Extract the (x, y) coordinate from the center of the cell holding the provided text.  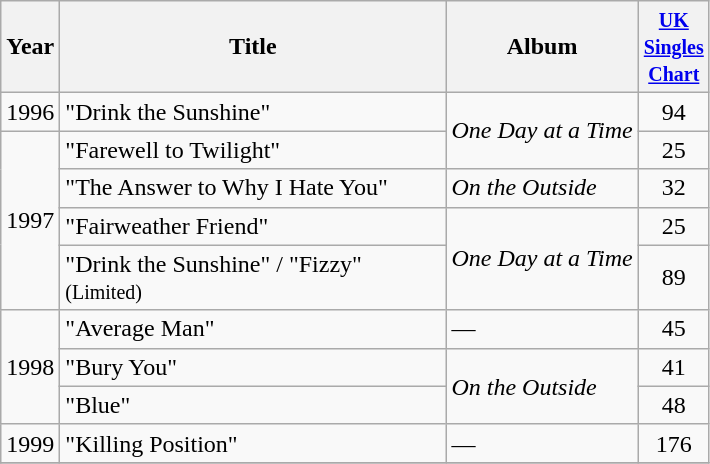
Year (30, 47)
"Drink the Sunshine" / "Fizzy" (Limited) (253, 278)
"The Answer to Why I Hate You" (253, 188)
Album (542, 47)
41 (674, 367)
UK Singles Chart (674, 47)
"Drink the Sunshine" (253, 112)
"Bury You" (253, 367)
176 (674, 443)
"Blue" (253, 405)
"Farewell to Twilight" (253, 150)
94 (674, 112)
"Killing Position" (253, 443)
32 (674, 188)
1998 (30, 367)
Title (253, 47)
1996 (30, 112)
1999 (30, 443)
48 (674, 405)
45 (674, 329)
"Average Man" (253, 329)
"Fairweather Friend" (253, 226)
89 (674, 278)
1997 (30, 220)
